Determine the (x, y) coordinate at the center of the cell enclosing the given text.  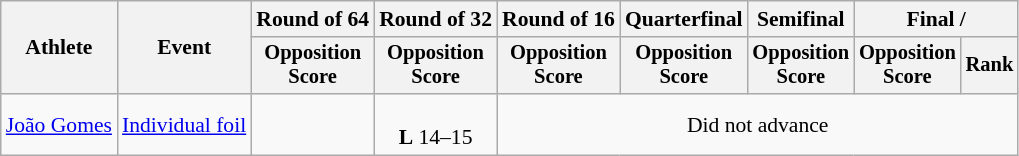
Round of 16 (558, 19)
Final / (936, 19)
Quarterfinal (684, 19)
Athlete (59, 48)
Semifinal (802, 19)
Event (184, 48)
João Gomes (59, 124)
Individual foil (184, 124)
Rank (990, 66)
Did not advance (758, 124)
Round of 64 (312, 19)
L 14–15 (436, 124)
Round of 32 (436, 19)
